Pinpoint the cell where the given text exists, returning its [X, Y] midpoint coordinate. 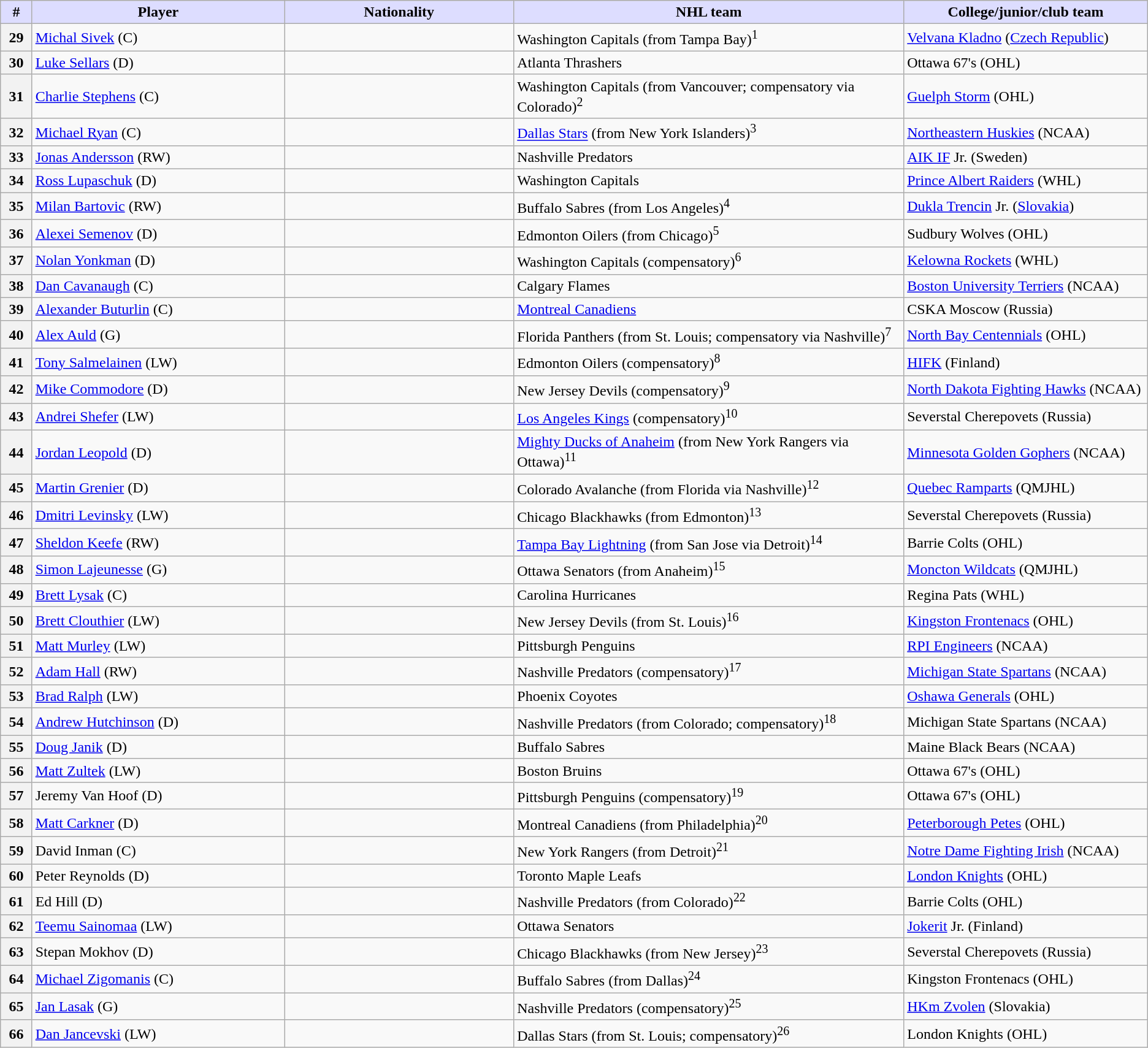
Minnesota Golden Gophers (NCAA) [1026, 453]
Atlanta Thrashers [709, 63]
North Dakota Fighting Hawks (NCAA) [1026, 390]
# [16, 12]
Buffalo Sabres (from Dallas)24 [709, 979]
47 [16, 542]
Pittsburgh Penguins (compensatory)19 [709, 796]
66 [16, 1034]
40 [16, 335]
Adam Hall (RW) [158, 671]
Jan Lasak (G) [158, 1007]
Peterborough Petes (OHL) [1026, 823]
Sudbury Wolves (OHL) [1026, 233]
Matt Zultek (LW) [158, 770]
Teemu Sainomaa (LW) [158, 927]
Nationality [399, 12]
38 [16, 286]
New York Rangers (from Detroit)21 [709, 851]
Phoenix Coyotes [709, 697]
Brett Lysak (C) [158, 595]
Nashville Predators (compensatory)25 [709, 1007]
48 [16, 570]
Matt Murley (LW) [158, 646]
Stepan Mokhov (D) [158, 952]
Calgary Flames [709, 286]
Dmitri Levinsky (LW) [158, 515]
Los Angeles Kings (compensatory)10 [709, 417]
64 [16, 979]
Boston University Terriers (NCAA) [1026, 286]
Charlie Stephens (C) [158, 96]
Andrei Shefer (LW) [158, 417]
45 [16, 488]
Michal Sivek (C) [158, 38]
44 [16, 453]
Martin Grenier (D) [158, 488]
Dallas Stars (from St. Louis; compensatory)26 [709, 1034]
Guelph Storm (OHL) [1026, 96]
Tampa Bay Lightning (from San Jose via Detroit)14 [709, 542]
AIK IF Jr. (Sweden) [1026, 158]
Boston Bruins [709, 770]
Ottawa Senators (from Anaheim)15 [709, 570]
Toronto Maple Leafs [709, 876]
61 [16, 901]
Nashville Predators (from Colorado)22 [709, 901]
Buffalo Sabres (from Los Angeles)4 [709, 206]
College/junior/club team [1026, 12]
57 [16, 796]
Washington Capitals [709, 181]
Buffalo Sabres [709, 747]
52 [16, 671]
Quebec Ramparts (QMJHL) [1026, 488]
58 [16, 823]
NHL team [709, 12]
Chicago Blackhawks (from New Jersey)23 [709, 952]
Alex Auld (G) [158, 335]
Kelowna Rockets (WHL) [1026, 261]
HKm Zvolen (Slovakia) [1026, 1007]
39 [16, 309]
New Jersey Devils (compensatory)9 [709, 390]
Michael Ryan (C) [158, 132]
Nashville Predators (compensatory)17 [709, 671]
Simon Lajeunesse (G) [158, 570]
41 [16, 362]
Mike Commodore (D) [158, 390]
Colorado Avalanche (from Florida via Nashville)12 [709, 488]
North Bay Centennials (OHL) [1026, 335]
Ed Hill (D) [158, 901]
Alexei Semenov (D) [158, 233]
49 [16, 595]
Matt Carkner (D) [158, 823]
Jonas Andersson (RW) [158, 158]
Nashville Predators (from Colorado; compensatory)18 [709, 722]
Michael Zigomanis (C) [158, 979]
63 [16, 952]
31 [16, 96]
42 [16, 390]
Sheldon Keefe (RW) [158, 542]
29 [16, 38]
Chicago Blackhawks (from Edmonton)13 [709, 515]
RPI Engineers (NCAA) [1026, 646]
Nolan Yonkman (D) [158, 261]
Milan Bartovic (RW) [158, 206]
HIFK (Finland) [1026, 362]
Brett Clouthier (LW) [158, 621]
36 [16, 233]
Northeastern Huskies (NCAA) [1026, 132]
62 [16, 927]
Player [158, 12]
Ottawa Senators [709, 927]
50 [16, 621]
46 [16, 515]
Washington Capitals (from Vancouver; compensatory via Colorado)2 [709, 96]
Nashville Predators [709, 158]
Moncton Wildcats (QMJHL) [1026, 570]
Pittsburgh Penguins [709, 646]
Regina Pats (WHL) [1026, 595]
65 [16, 1007]
Luke Sellars (D) [158, 63]
Edmonton Oilers (from Chicago)5 [709, 233]
Washington Capitals (compensatory)6 [709, 261]
35 [16, 206]
30 [16, 63]
33 [16, 158]
Dallas Stars (from New York Islanders)3 [709, 132]
Maine Black Bears (NCAA) [1026, 747]
Florida Panthers (from St. Louis; compensatory via Nashville)7 [709, 335]
Montreal Canadiens [709, 309]
34 [16, 181]
Andrew Hutchinson (D) [158, 722]
Peter Reynolds (D) [158, 876]
Doug Janik (D) [158, 747]
Tony Salmelainen (LW) [158, 362]
43 [16, 417]
Ross Lupaschuk (D) [158, 181]
New Jersey Devils (from St. Louis)16 [709, 621]
59 [16, 851]
Brad Ralph (LW) [158, 697]
Notre Dame Fighting Irish (NCAA) [1026, 851]
53 [16, 697]
Jokerit Jr. (Finland) [1026, 927]
David Inman (C) [158, 851]
Dan Jancevski (LW) [158, 1034]
Edmonton Oilers (compensatory)8 [709, 362]
Montreal Canadiens (from Philadelphia)20 [709, 823]
Jordan Leopold (D) [158, 453]
51 [16, 646]
Jeremy Van Hoof (D) [158, 796]
Dan Cavanaugh (C) [158, 286]
55 [16, 747]
Oshawa Generals (OHL) [1026, 697]
CSKA Moscow (Russia) [1026, 309]
Prince Albert Raiders (WHL) [1026, 181]
54 [16, 722]
Velvana Kladno (Czech Republic) [1026, 38]
37 [16, 261]
Alexander Buturlin (C) [158, 309]
Washington Capitals (from Tampa Bay)1 [709, 38]
60 [16, 876]
56 [16, 770]
Dukla Trencin Jr. (Slovakia) [1026, 206]
32 [16, 132]
Carolina Hurricanes [709, 595]
Mighty Ducks of Anaheim (from New York Rangers via Ottawa)11 [709, 453]
